For the text-containing cell, return its midpoint in (X, Y) coordinate format. 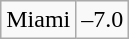
Miami (38, 19)
–7.0 (102, 19)
